Find where the given text appears and provide that cell's center as [X, Y] coordinate. 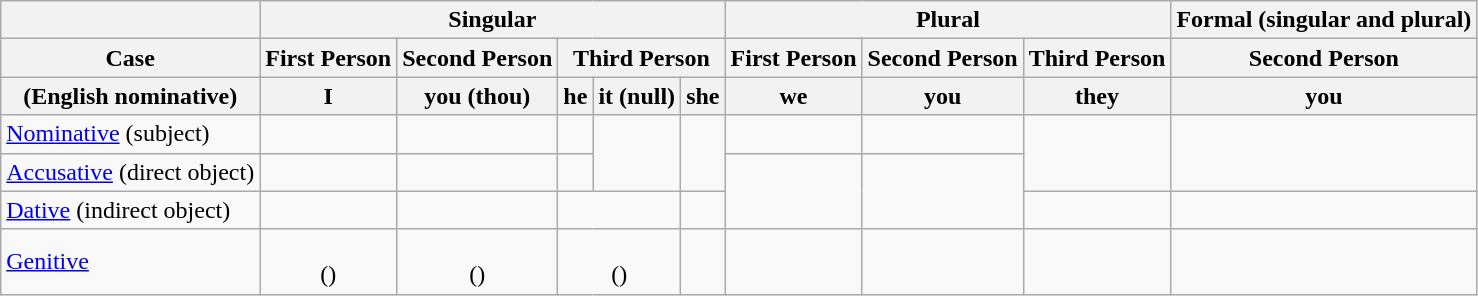
you (thou) [478, 96]
we [794, 96]
Genitive [130, 262]
it (null) [637, 96]
Dative (indirect object) [130, 210]
they [1097, 96]
she [703, 96]
(English nominative) [130, 96]
he [576, 96]
Formal (singular and plural) [1324, 20]
Accusative (direct object) [130, 172]
I [328, 96]
Singular [492, 20]
Nominative (subject) [130, 134]
Case [130, 58]
Plural [948, 20]
